Capture the cell that displays the provided text and extract its (X, Y) central coordinate. 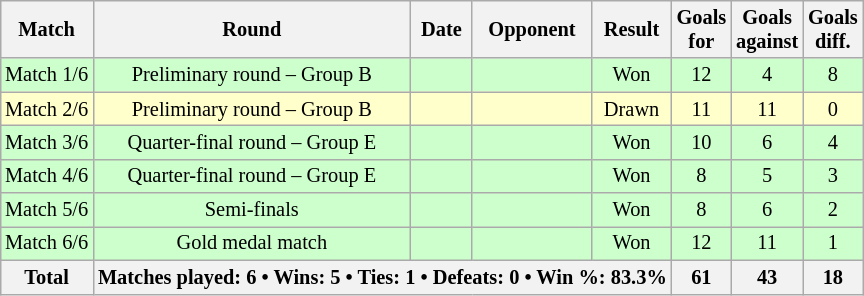
Total (46, 277)
Match 6/6 (46, 243)
Drawn (632, 109)
Match 3/6 (46, 142)
43 (767, 277)
10 (702, 142)
Goalsfor (702, 29)
Opponent (532, 29)
1 (833, 243)
Match 5/6 (46, 210)
Match 1/6 (46, 75)
2 (833, 210)
Match (46, 29)
Gold medal match (252, 243)
18 (833, 277)
Matches played: 6 • Wins: 5 • Ties: 1 • Defeats: 0 • Win %: 83.3% (382, 277)
Date (442, 29)
Match 2/6 (46, 109)
Round (252, 29)
3 (833, 176)
5 (767, 176)
Goalsdiff. (833, 29)
Goalsagainst (767, 29)
Match 4/6 (46, 176)
61 (702, 277)
0 (833, 109)
Semi-finals (252, 210)
Result (632, 29)
